Scan for the cell matching the given text and deliver its [X, Y] coordinate at center. 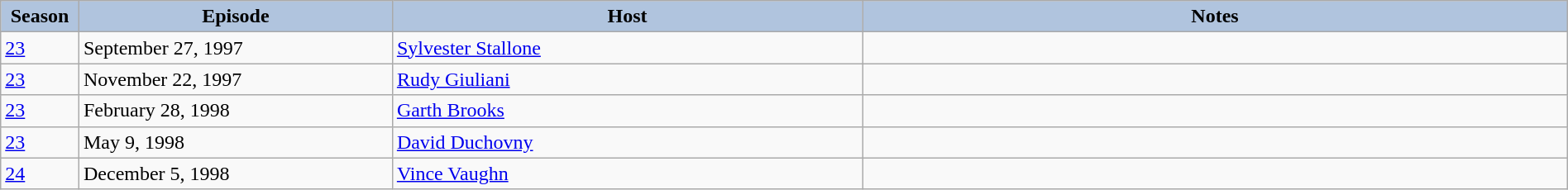
David Duchovny [627, 142]
24 [40, 173]
Episode [235, 17]
Garth Brooks [627, 111]
Sylvester Stallone [627, 48]
September 27, 1997 [235, 48]
November 22, 1997 [235, 79]
Host [627, 17]
Rudy Giuliani [627, 79]
Vince Vaughn [627, 173]
February 28, 1998 [235, 111]
May 9, 1998 [235, 142]
Season [40, 17]
December 5, 1998 [235, 173]
Notes [1216, 17]
